Return the [X, Y] coordinate for the center point of the cell that contains the specified text.  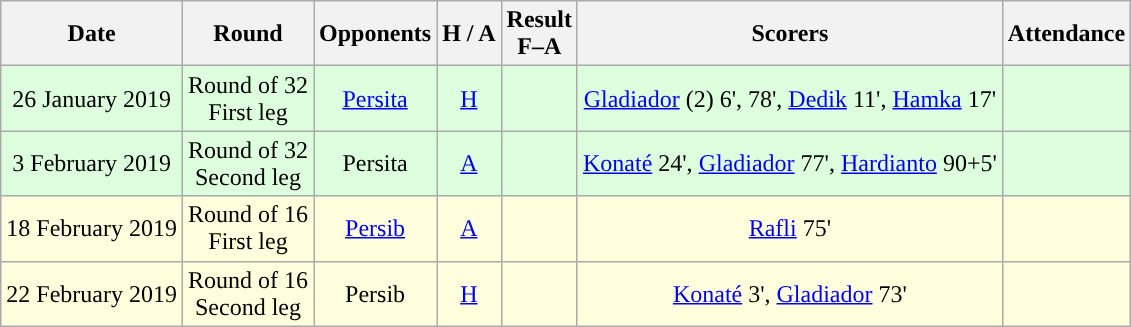
ResultF–A [539, 34]
Opponents [376, 34]
Konaté 24', Gladiador 77', Hardianto 90+5' [790, 164]
22 February 2019 [92, 294]
Round [248, 34]
Round of 16Second leg [248, 294]
Gladiador (2) 6', 78', Dedik 11', Hamka 17' [790, 98]
Rafli 75' [790, 228]
Round of 32First leg [248, 98]
Round of 32Second leg [248, 164]
Attendance [1066, 34]
26 January 2019 [92, 98]
18 February 2019 [92, 228]
Konaté 3', Gladiador 73' [790, 294]
3 February 2019 [92, 164]
Round of 16First leg [248, 228]
H / A [469, 34]
Scorers [790, 34]
Date [92, 34]
